Detect which cell encompasses the target text, then output its [x, y] center coordinate. 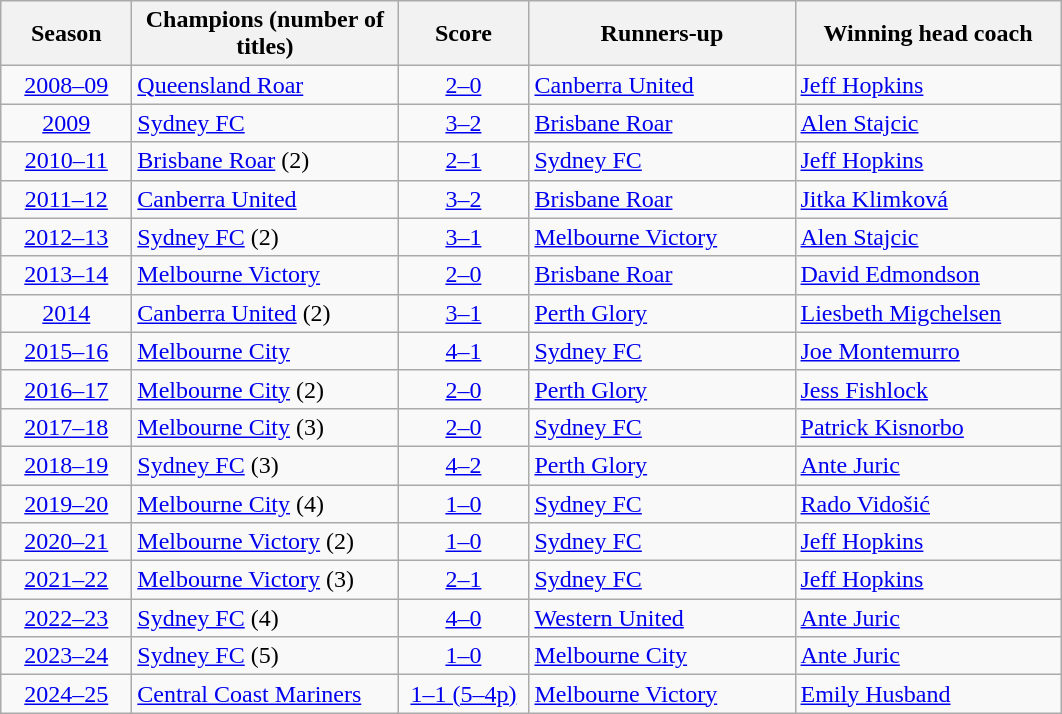
2022–23 [66, 618]
Queensland Roar [265, 85]
Emily Husband [928, 694]
Sydney FC (5) [265, 656]
Joe Montemurro [928, 351]
Jess Fishlock [928, 389]
David Edmondson [928, 275]
Sydney FC (3) [265, 465]
Winning head coach [928, 34]
4–2 [464, 465]
2024–25 [66, 694]
Melbourne City (3) [265, 427]
2015–16 [66, 351]
Sydney FC (4) [265, 618]
2018–19 [66, 465]
Champions (number of titles) [265, 34]
Melbourne City (4) [265, 503]
Patrick Kisnorbo [928, 427]
Sydney FC (2) [265, 237]
Season [66, 34]
2017–18 [66, 427]
Melbourne Victory (2) [265, 542]
Jitka Klimková [928, 199]
Melbourne Victory (3) [265, 580]
2023–24 [66, 656]
2021–22 [66, 580]
4–0 [464, 618]
Western United [662, 618]
Melbourne City (2) [265, 389]
Score [464, 34]
2009 [66, 123]
Central Coast Mariners [265, 694]
Canberra United (2) [265, 313]
2019–20 [66, 503]
Brisbane Roar (2) [265, 161]
2010–11 [66, 161]
2012–13 [66, 237]
Rado Vidošić [928, 503]
Runners-up [662, 34]
2013–14 [66, 275]
2011–12 [66, 199]
2014 [66, 313]
4–1 [464, 351]
Liesbeth Migchelsen [928, 313]
1–1 (5–4p) [464, 694]
2020–21 [66, 542]
2016–17 [66, 389]
2008–09 [66, 85]
